Capture the cell that displays the provided text and extract its (X, Y) central coordinate. 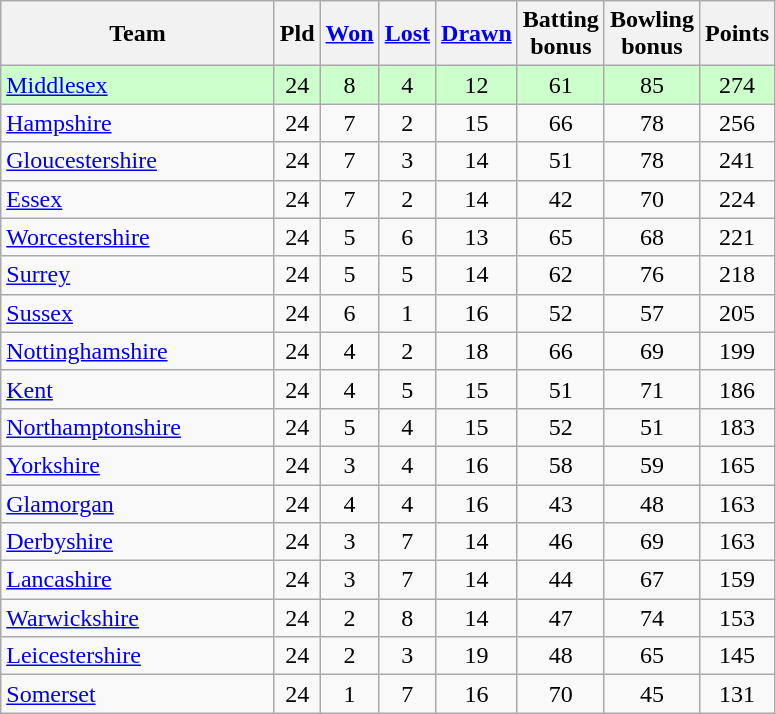
Sussex (138, 313)
Somerset (138, 694)
241 (736, 161)
62 (560, 275)
199 (736, 351)
274 (736, 85)
43 (560, 503)
Drawn (477, 34)
153 (736, 618)
165 (736, 465)
Team (138, 34)
Points (736, 34)
221 (736, 237)
131 (736, 694)
Bowling bonus (652, 34)
74 (652, 618)
Gloucestershire (138, 161)
Won (350, 34)
Middlesex (138, 85)
186 (736, 389)
145 (736, 656)
57 (652, 313)
183 (736, 427)
Derbyshire (138, 542)
61 (560, 85)
67 (652, 580)
256 (736, 123)
Essex (138, 199)
Pld (297, 34)
19 (477, 656)
Nottinghamshire (138, 351)
68 (652, 237)
Yorkshire (138, 465)
76 (652, 275)
47 (560, 618)
13 (477, 237)
44 (560, 580)
42 (560, 199)
Glamorgan (138, 503)
Warwickshire (138, 618)
Leicestershire (138, 656)
205 (736, 313)
12 (477, 85)
Lancashire (138, 580)
Batting bonus (560, 34)
Lost (407, 34)
159 (736, 580)
218 (736, 275)
85 (652, 85)
Worcestershire (138, 237)
71 (652, 389)
58 (560, 465)
Northamptonshire (138, 427)
46 (560, 542)
59 (652, 465)
Surrey (138, 275)
18 (477, 351)
Hampshire (138, 123)
224 (736, 199)
Kent (138, 389)
45 (652, 694)
